Capture the cell that displays the provided text and extract its (x, y) central coordinate. 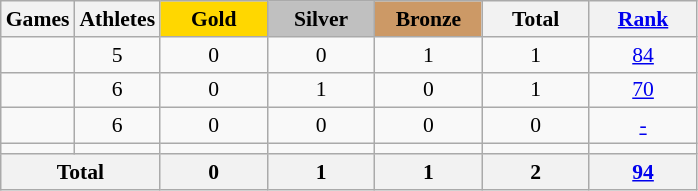
Rank (642, 19)
- (642, 126)
2 (536, 172)
Silver (320, 19)
70 (642, 90)
Bronze (428, 19)
Games (38, 19)
5 (117, 55)
Gold (214, 19)
94 (642, 172)
Athletes (117, 19)
84 (642, 55)
